Return (x, y) of the center of cell containing provided text 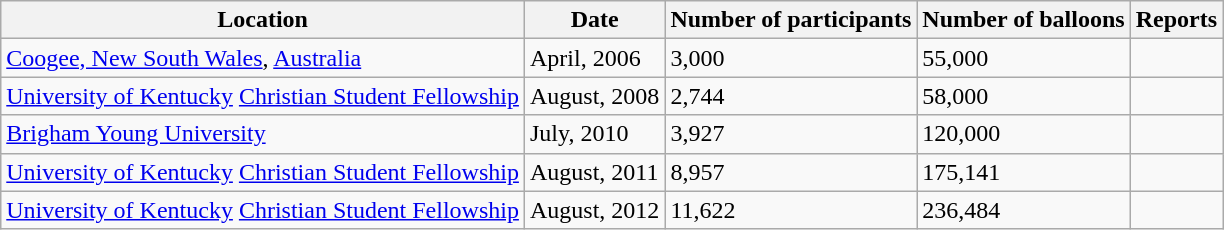
175,141 (1024, 172)
Date (594, 20)
Number of balloons (1024, 20)
3,927 (791, 134)
Coogee, New South Wales, Australia (263, 58)
8,957 (791, 172)
July, 2010 (594, 134)
Number of participants (791, 20)
August, 2012 (594, 210)
58,000 (1024, 96)
236,484 (1024, 210)
3,000 (791, 58)
August, 2008 (594, 96)
2,744 (791, 96)
Brigham Young University (263, 134)
55,000 (1024, 58)
Location (263, 20)
August, 2011 (594, 172)
11,622 (791, 210)
April, 2006 (594, 58)
120,000 (1024, 134)
Reports (1176, 20)
